Return the (X, Y) coordinate for the center point of the cell that contains the specified text.  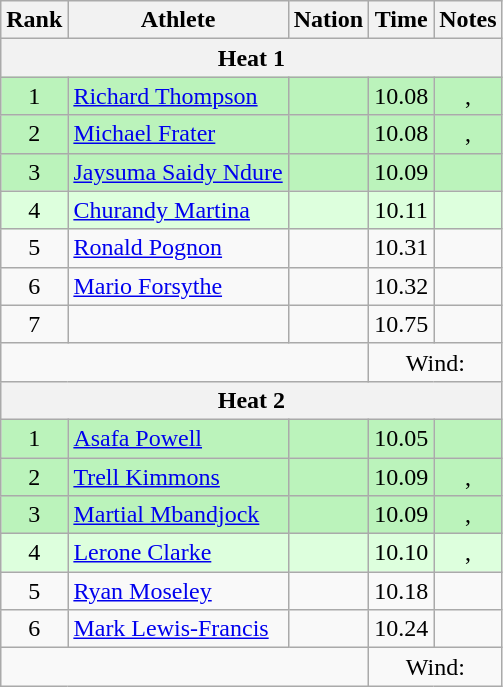
Heat 1 (252, 58)
Notes (468, 20)
10.24 (402, 629)
10.11 (402, 210)
Churandy Martina (178, 210)
Rank (34, 20)
10.31 (402, 248)
Heat 2 (252, 400)
Richard Thompson (178, 96)
10.32 (402, 286)
Mario Forsythe (178, 286)
Trell Kimmons (178, 477)
Mark Lewis-Francis (178, 629)
Athlete (178, 20)
7 (34, 324)
Michael Frater (178, 134)
10.10 (402, 553)
Lerone Clarke (178, 553)
10.05 (402, 438)
Ronald Pognon (178, 248)
10.75 (402, 324)
Martial Mbandjock (178, 515)
10.18 (402, 591)
Asafa Powell (178, 438)
Jaysuma Saidy Ndure (178, 172)
Nation (328, 20)
Ryan Moseley (178, 591)
Time (402, 20)
